Pinpoint the cell where the given text exists, returning its (x, y) midpoint coordinate. 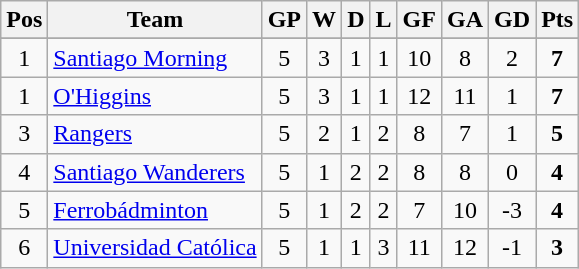
W (324, 20)
Team (155, 20)
-3 (512, 210)
6 (24, 248)
Universidad Católica (155, 248)
Pos (24, 20)
L (384, 20)
Santiago Morning (155, 58)
-1 (512, 248)
0 (512, 172)
GP (284, 20)
GD (512, 20)
Santiago Wanderers (155, 172)
D (356, 20)
GA (464, 20)
GF (419, 20)
Pts (558, 20)
Rangers (155, 134)
O'Higgins (155, 96)
Ferrobádminton (155, 210)
